Identify which cell holds the provided text, then report its (x, y) central coordinate. 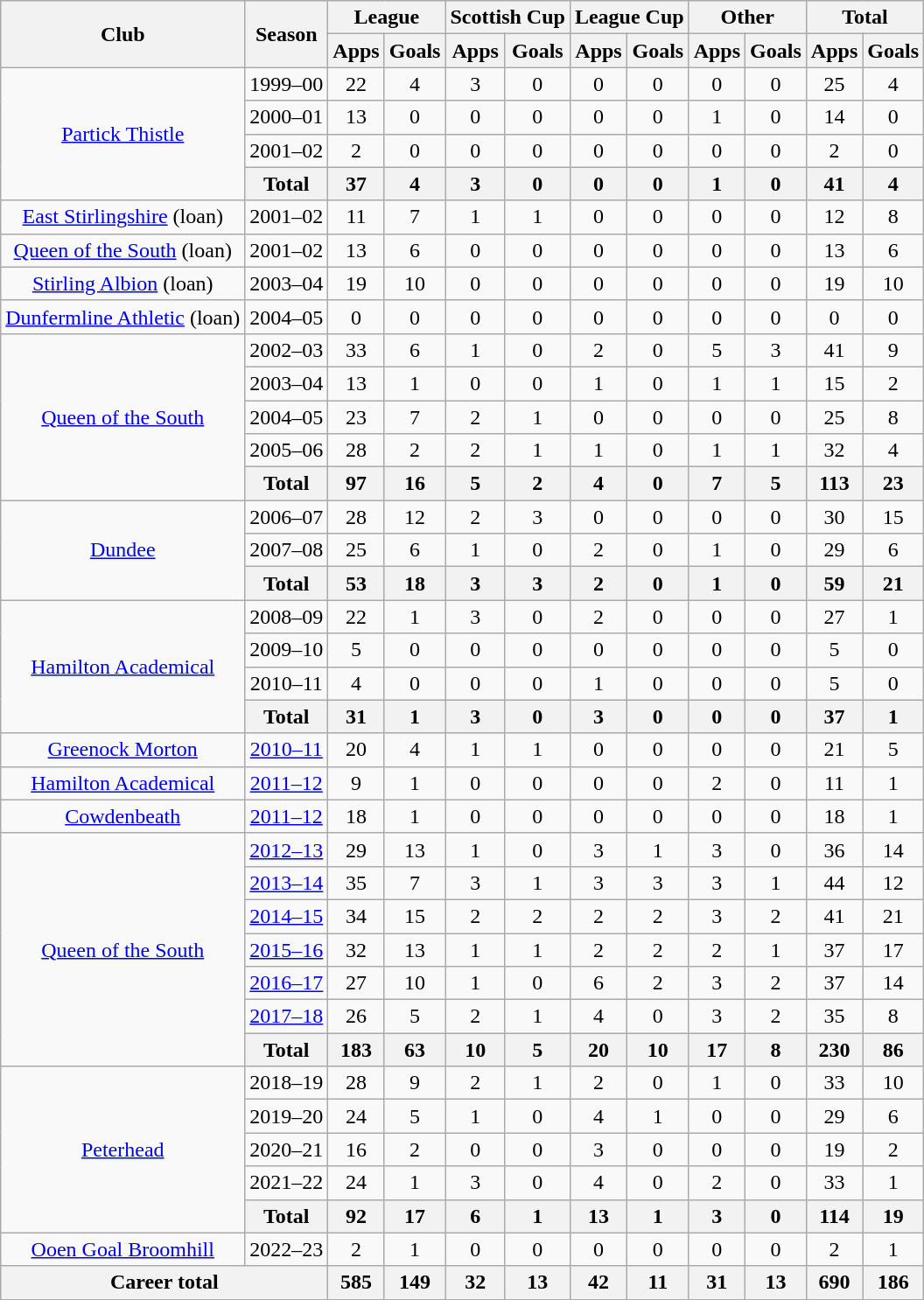
Career total (164, 1283)
Dundee (122, 550)
2006–07 (287, 517)
2013–14 (287, 883)
186 (893, 1283)
183 (356, 1050)
26 (356, 1017)
2014–15 (287, 916)
Club (122, 34)
East Stirlingshire (loan) (122, 217)
59 (834, 584)
2007–08 (287, 550)
44 (834, 883)
114 (834, 1216)
2020–21 (287, 1150)
2015–16 (287, 949)
585 (356, 1283)
2000–01 (287, 117)
149 (415, 1283)
Greenock Morton (122, 750)
League Cup (629, 17)
Other (747, 17)
1999–00 (287, 84)
30 (834, 517)
2012–13 (287, 849)
Stirling Albion (loan) (122, 283)
97 (356, 484)
86 (893, 1050)
2002–03 (287, 350)
92 (356, 1216)
Queen of the South (loan) (122, 250)
63 (415, 1050)
Season (287, 34)
2019–20 (287, 1116)
42 (598, 1283)
2009–10 (287, 650)
53 (356, 584)
2017–18 (287, 1017)
2008–09 (287, 617)
36 (834, 849)
Cowdenbeath (122, 816)
Scottish Cup (507, 17)
34 (356, 916)
2005–06 (287, 451)
2018–19 (287, 1083)
2016–17 (287, 983)
113 (834, 484)
230 (834, 1050)
Dunfermline Athletic (loan) (122, 317)
2021–22 (287, 1183)
690 (834, 1283)
2022–23 (287, 1249)
Peterhead (122, 1150)
Partick Thistle (122, 134)
League (387, 17)
Ooen Goal Broomhill (122, 1249)
